Determine the [x, y] coordinate at the center of the cell enclosing the given text.  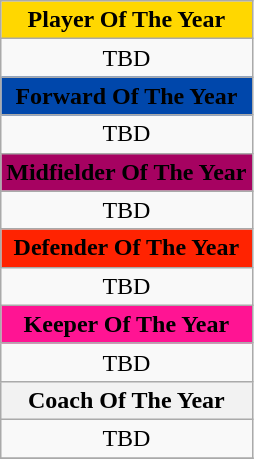
Midfielder Of The Year [126, 172]
Defender Of The Year [126, 248]
Player Of The Year [126, 20]
Keeper Of The Year [126, 324]
Forward Of The Year [126, 96]
Coach Of The Year [126, 400]
